Determine the (x, y) coordinate at the center of the cell enclosing the given text.  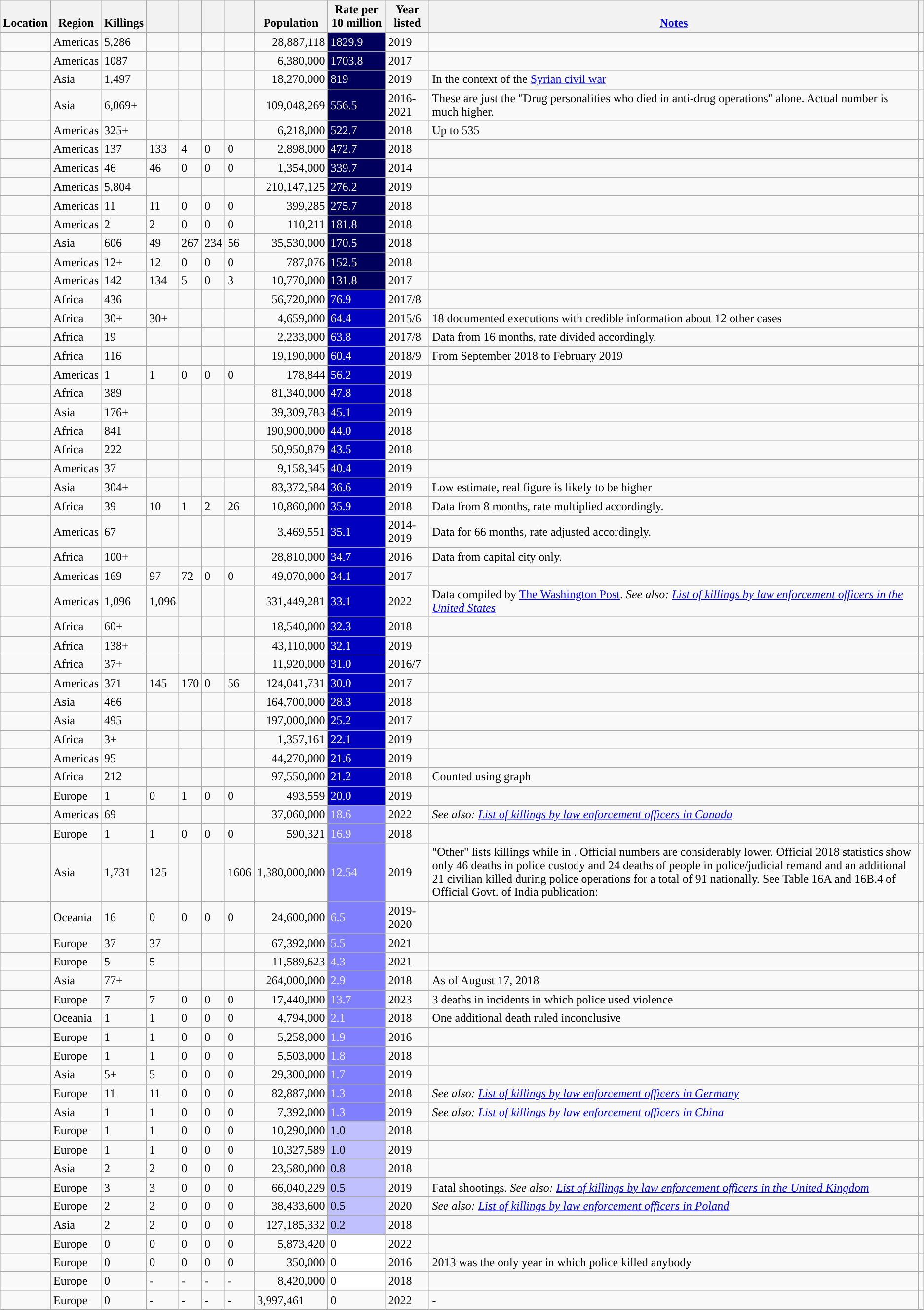
2.9 (356, 981)
See also: List of killings by law enforcement officers in Poland (674, 1206)
49,070,000 (291, 576)
24,600,000 (291, 917)
3+ (124, 739)
43,110,000 (291, 646)
10,860,000 (291, 506)
436 (124, 300)
181.8 (356, 224)
11,589,623 (291, 962)
36.6 (356, 487)
32.1 (356, 646)
3,469,551 (291, 531)
1703.8 (356, 61)
350,000 (291, 1263)
2014 (408, 168)
152.5 (356, 262)
110,211 (291, 224)
590,321 (291, 833)
28,887,118 (291, 42)
6.5 (356, 917)
Low estimate, real figure is likely to be higher (674, 487)
5,804 (124, 187)
145 (163, 683)
2,233,000 (291, 337)
72 (191, 576)
60+ (124, 627)
1.9 (356, 1037)
2019-2020 (408, 917)
2016/7 (408, 664)
19,190,000 (291, 356)
See also: List of killings by law enforcement officers in Germany (674, 1093)
5+ (124, 1075)
40.4 (356, 468)
10,327,589 (291, 1150)
267 (191, 243)
21.2 (356, 777)
Data from capital city only. (674, 557)
9,158,345 (291, 468)
472.7 (356, 149)
37,060,000 (291, 814)
276.2 (356, 187)
23,580,000 (291, 1168)
6,218,000 (291, 130)
Fatal shootings. See also: List of killings by law enforcement officers in the United Kingdom (674, 1187)
81,340,000 (291, 393)
495 (124, 721)
32.3 (356, 627)
39 (124, 506)
29,300,000 (291, 1075)
2013 was the only year in which police killed anybody (674, 1263)
212 (124, 777)
304+ (124, 487)
25.2 (356, 721)
These are just the "Drug personalities who died in anti-drug operations" alone. Actual number is much higher. (674, 105)
116 (124, 356)
556.5 (356, 105)
178,844 (291, 375)
Year listed (408, 17)
See also: List of killings by law enforcement officers in China (674, 1112)
164,700,000 (291, 702)
264,000,000 (291, 981)
4,794,000 (291, 1018)
77+ (124, 981)
18,270,000 (291, 79)
170 (191, 683)
49 (163, 243)
197,000,000 (291, 721)
10,770,000 (291, 281)
Rate per 10 million (356, 17)
28.3 (356, 702)
2023 (408, 1000)
63.8 (356, 337)
6,069+ (124, 105)
Up to 535 (674, 130)
210,147,125 (291, 187)
97 (163, 576)
389 (124, 393)
37+ (124, 664)
97,550,000 (291, 777)
Data for 66 months, rate adjusted accordingly. (674, 531)
134 (163, 281)
10 (163, 506)
138+ (124, 646)
35,530,000 (291, 243)
1829.9 (356, 42)
2.1 (356, 1018)
69 (124, 814)
1.7 (356, 1075)
787,076 (291, 262)
35.9 (356, 506)
325+ (124, 130)
47.8 (356, 393)
275.7 (356, 205)
18 documented executions with credible information about 12 other cases (674, 318)
44.0 (356, 431)
Counted using graph (674, 777)
109,048,269 (291, 105)
30.0 (356, 683)
19 (124, 337)
124,041,731 (291, 683)
5.5 (356, 943)
4 (191, 149)
34.1 (356, 576)
60.4 (356, 356)
76.9 (356, 300)
0.2 (356, 1225)
10,290,000 (291, 1131)
Location (26, 17)
17,440,000 (291, 1000)
5,258,000 (291, 1037)
Data compiled by The Washington Post. See also: List of killings by law enforcement officers in the United States (674, 601)
16.9 (356, 833)
127,185,332 (291, 1225)
34.7 (356, 557)
50,950,879 (291, 450)
95 (124, 758)
As of August 17, 2018 (674, 981)
82,887,000 (291, 1093)
819 (356, 79)
2018/9 (408, 356)
1,380,000,000 (291, 872)
5,286 (124, 42)
339.7 (356, 168)
31.0 (356, 664)
45.1 (356, 412)
234 (213, 243)
399,285 (291, 205)
In the context of the Syrian civil war (674, 79)
331,449,281 (291, 601)
1606 (240, 872)
18.6 (356, 814)
One additional death ruled inconclusive (674, 1018)
33.1 (356, 601)
142 (124, 281)
169 (124, 576)
4.3 (356, 962)
12+ (124, 262)
133 (163, 149)
12 (163, 262)
3 deaths in incidents in which police used violence (674, 1000)
5,873,420 (291, 1243)
Data from 8 months, rate multiplied accordingly. (674, 506)
Notes (674, 17)
44,270,000 (291, 758)
8,420,000 (291, 1281)
371 (124, 683)
2,898,000 (291, 149)
1,731 (124, 872)
2015/6 (408, 318)
38,433,600 (291, 1206)
11,920,000 (291, 664)
35.1 (356, 531)
See also: List of killings by law enforcement officers in Canada (674, 814)
466 (124, 702)
131.8 (356, 281)
0.8 (356, 1168)
3,997,461 (291, 1300)
522.7 (356, 130)
2020 (408, 1206)
222 (124, 450)
100+ (124, 557)
18,540,000 (291, 627)
20.0 (356, 796)
137 (124, 149)
493,559 (291, 796)
28,810,000 (291, 557)
2014-2019 (408, 531)
1,357,161 (291, 739)
7,392,000 (291, 1112)
67 (124, 531)
125 (163, 872)
16 (124, 917)
67,392,000 (291, 943)
841 (124, 431)
12.54 (356, 872)
1,497 (124, 79)
13.7 (356, 1000)
83,372,584 (291, 487)
1,354,000 (291, 168)
4,659,000 (291, 318)
170.5 (356, 243)
64.4 (356, 318)
39,309,783 (291, 412)
From September 2018 to February 2019 (674, 356)
Region (76, 17)
43.5 (356, 450)
Killings (124, 17)
21.6 (356, 758)
26 (240, 506)
66,040,229 (291, 1187)
1.8 (356, 1056)
56.2 (356, 375)
56,720,000 (291, 300)
5,503,000 (291, 1056)
Data from 16 months, rate divided accordingly. (674, 337)
190,900,000 (291, 431)
Population (291, 17)
1087 (124, 61)
6,380,000 (291, 61)
176+ (124, 412)
22.1 (356, 739)
2016-2021 (408, 105)
606 (124, 243)
